Return (x, y) of the center of cell containing provided text 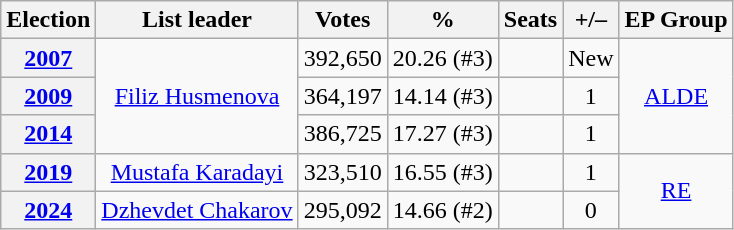
RE (676, 191)
17.27 (#3) (442, 134)
List leader (197, 20)
14.66 (#2) (442, 210)
16.55 (#3) (442, 172)
364,197 (342, 96)
% (442, 20)
2009 (48, 96)
Mustafa Karadayi (197, 172)
2014 (48, 134)
Dzhevdet Chakarov (197, 210)
323,510 (342, 172)
2024 (48, 210)
Votes (342, 20)
392,650 (342, 58)
14.14 (#3) (442, 96)
Seats (530, 20)
20.26 (#3) (442, 58)
Filiz Husmenova (197, 96)
ALDE (676, 96)
295,092 (342, 210)
2007 (48, 58)
2019 (48, 172)
New (591, 58)
EP Group (676, 20)
Election (48, 20)
0 (591, 210)
386,725 (342, 134)
+/– (591, 20)
